Capture the cell that displays the provided text and extract its [x, y] central coordinate. 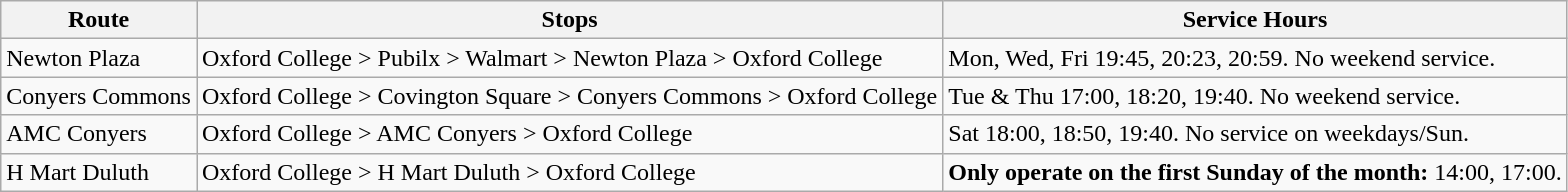
Newton Plaza [99, 58]
Oxford College > Covington Square > Conyers Commons > Oxford College [569, 96]
Mon, Wed, Fri 19:45, 20:23, 20:59. No weekend service. [1255, 58]
AMC Conyers [99, 134]
Oxford College > H Mart Duluth > Oxford College [569, 172]
Tue & Thu 17:00, 18:20, 19:40. No weekend service. [1255, 96]
Service Hours [1255, 20]
Oxford College > Pubilx > Walmart > Newton Plaza > Oxford College [569, 58]
Sat 18:00, 18:50, 19:40. No service on weekdays/Sun. [1255, 134]
Route [99, 20]
Only operate on the first Sunday of the month: 14:00, 17:00. [1255, 172]
H Mart Duluth [99, 172]
Conyers Commons [99, 96]
Stops [569, 20]
Oxford College > AMC Conyers > Oxford College [569, 134]
